Capture the cell that displays the provided text and extract its [X, Y] central coordinate. 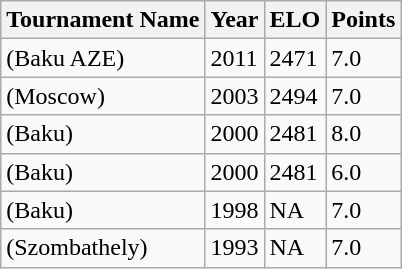
Tournament Name [103, 20]
Points [364, 20]
(Moscow) [103, 96]
ELO [295, 20]
6.0 [364, 172]
1993 [234, 248]
Year [234, 20]
2011 [234, 58]
2003 [234, 96]
(Baku AZE) [103, 58]
(Szombathely) [103, 248]
2494 [295, 96]
1998 [234, 210]
2471 [295, 58]
8.0 [364, 134]
